Extract the (X, Y) coordinate from the center of the cell holding the provided text.  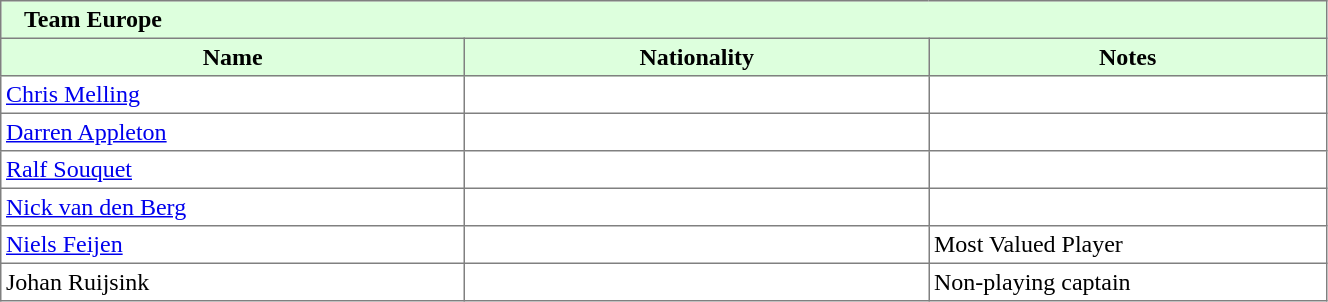
Non-playing captain (1128, 282)
Name (233, 57)
Notes (1128, 57)
Nick van den Berg (233, 207)
Most Valued Player (1128, 245)
Team Europe (664, 20)
Nationality (697, 57)
Ralf Souquet (233, 170)
Chris Melling (233, 95)
Niels Feijen (233, 245)
Johan Ruijsink (233, 282)
Darren Appleton (233, 132)
